From the cell containing the given text, extract its center point as (X, Y) coordinate. 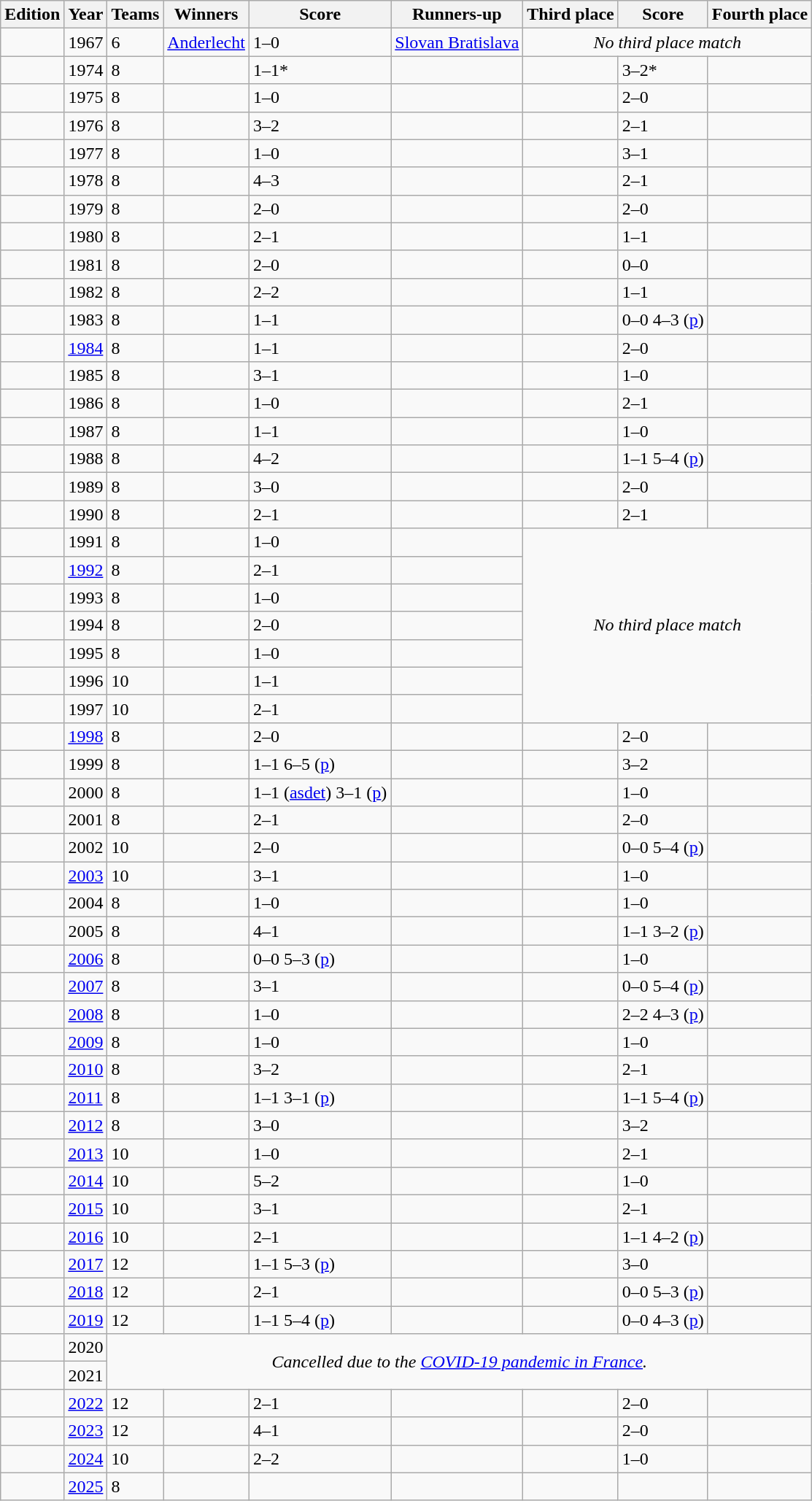
1984 (86, 348)
1991 (86, 542)
1985 (86, 376)
1977 (86, 153)
1–1* (320, 70)
1979 (86, 209)
0–0 (662, 264)
1975 (86, 98)
1996 (86, 681)
2007 (86, 987)
2005 (86, 931)
Fourth place (759, 15)
1992 (86, 570)
2016 (86, 1237)
2024 (86, 1459)
2004 (86, 903)
2018 (86, 1292)
1986 (86, 404)
2002 (86, 848)
2020 (86, 1348)
2015 (86, 1208)
2–2 4–3 (p) (662, 1014)
1982 (86, 292)
Slovan Bratislava (457, 42)
1987 (86, 431)
1976 (86, 126)
1–1 4–2 (p) (662, 1237)
1999 (86, 764)
2022 (86, 1403)
1–1 3–2 (p) (662, 931)
6 (136, 42)
1–1 5–3 (p) (320, 1265)
1993 (86, 598)
2014 (86, 1181)
2021 (86, 1375)
Third place (571, 15)
2023 (86, 1431)
1997 (86, 709)
1994 (86, 625)
Anderlecht (206, 42)
Runners-up (457, 15)
Edition (32, 15)
Winners (206, 15)
1995 (86, 653)
2013 (86, 1153)
1983 (86, 320)
3–2* (662, 70)
1–1 3–1 (p) (320, 1097)
2009 (86, 1042)
1974 (86, 70)
1–1 6–5 (p) (320, 764)
4–2 (320, 459)
2019 (86, 1320)
1989 (86, 487)
Cancelled due to the COVID-19 pandemic in France. (460, 1362)
2025 (86, 1486)
2011 (86, 1097)
1978 (86, 181)
Teams (136, 15)
2008 (86, 1014)
2006 (86, 959)
1981 (86, 264)
2017 (86, 1265)
1998 (86, 736)
5–2 (320, 1181)
2010 (86, 1070)
1990 (86, 514)
2000 (86, 792)
4–3 (320, 181)
2012 (86, 1125)
2001 (86, 820)
2003 (86, 876)
1967 (86, 42)
1–1 (asdet) 3–1 (p) (320, 792)
Year (86, 15)
1980 (86, 236)
1988 (86, 459)
